Determine the [X, Y] coordinate at the center of the cell enclosing the given text.  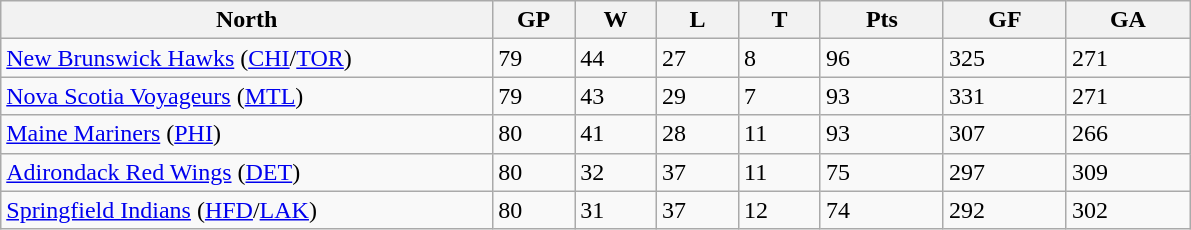
Nova Scotia Voyageurs (MTL) [247, 96]
27 [698, 58]
28 [698, 134]
41 [616, 134]
43 [616, 96]
75 [882, 172]
307 [1004, 134]
L [698, 20]
31 [616, 210]
302 [1128, 210]
44 [616, 58]
325 [1004, 58]
96 [882, 58]
GP [534, 20]
29 [698, 96]
266 [1128, 134]
32 [616, 172]
New Brunswick Hawks (CHI/TOR) [247, 58]
12 [780, 210]
Springfield Indians (HFD/LAK) [247, 210]
8 [780, 58]
297 [1004, 172]
74 [882, 210]
T [780, 20]
GA [1128, 20]
North [247, 20]
Pts [882, 20]
GF [1004, 20]
7 [780, 96]
292 [1004, 210]
Adirondack Red Wings (DET) [247, 172]
W [616, 20]
331 [1004, 96]
Maine Mariners (PHI) [247, 134]
309 [1128, 172]
